Return the [X, Y] coordinate for the center point of the cell that contains the specified text.  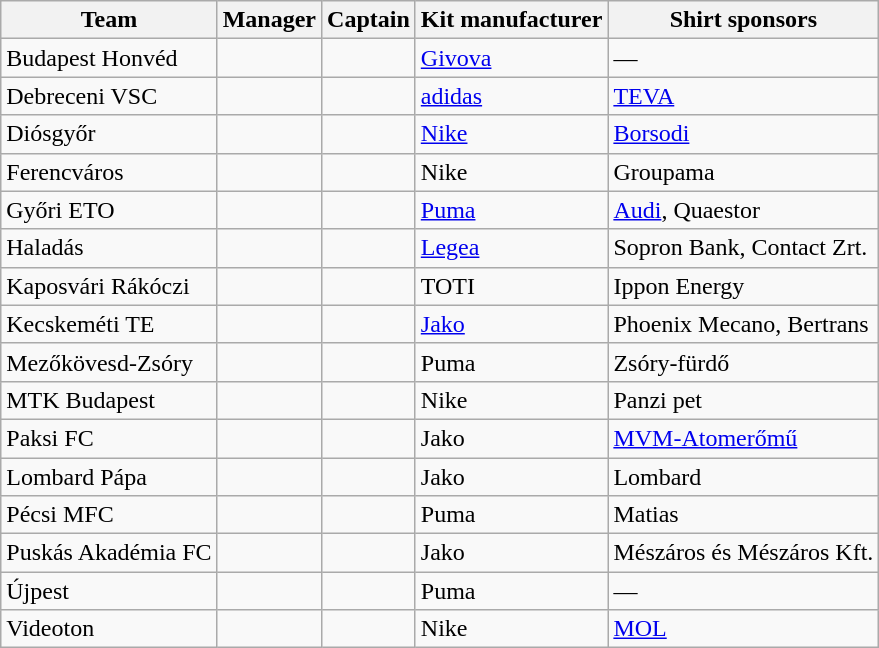
Mészáros és Mészáros Kft. [744, 553]
Lombard [744, 477]
Paksi FC [109, 438]
adidas [512, 96]
MOL [744, 629]
Kaposvári Rákóczi [109, 286]
Panzi pet [744, 400]
Zsóry-fürdő [744, 362]
Team [109, 20]
Pécsi MFC [109, 515]
Phoenix Mecano, Bertrans [744, 324]
Matias [744, 515]
Debreceni VSC [109, 96]
Kecskeméti TE [109, 324]
MVM-Atomerőmű [744, 438]
Givova [512, 58]
Borsodi [744, 134]
Sopron Bank, Contact Zrt. [744, 248]
Újpest [109, 591]
Ferencváros [109, 172]
Győri ETO [109, 210]
MTK Budapest [109, 400]
Audi, Quaestor [744, 210]
Budapest Honvéd [109, 58]
Mezőkövesd-Zsóry [109, 362]
Haladás [109, 248]
Captain [369, 20]
TEVA [744, 96]
TOTI [512, 286]
Diósgyőr [109, 134]
Manager [269, 20]
Legea [512, 248]
Ippon Energy [744, 286]
Videoton [109, 629]
Shirt sponsors [744, 20]
Groupama [744, 172]
Lombard Pápa [109, 477]
Kit manufacturer [512, 20]
Puskás Akadémia FC [109, 553]
